Search for the cell housing the specified text and yield its (X, Y) center coordinate. 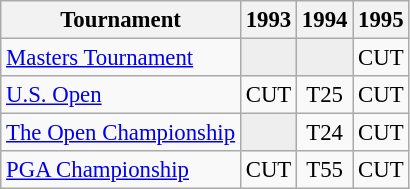
1993 (268, 20)
Masters Tournament (121, 58)
T55 (325, 170)
T24 (325, 133)
The Open Championship (121, 133)
U.S. Open (121, 95)
Tournament (121, 20)
T25 (325, 95)
PGA Championship (121, 170)
1995 (381, 20)
1994 (325, 20)
